Find where the given text appears and provide that cell's center as [x, y] coordinate. 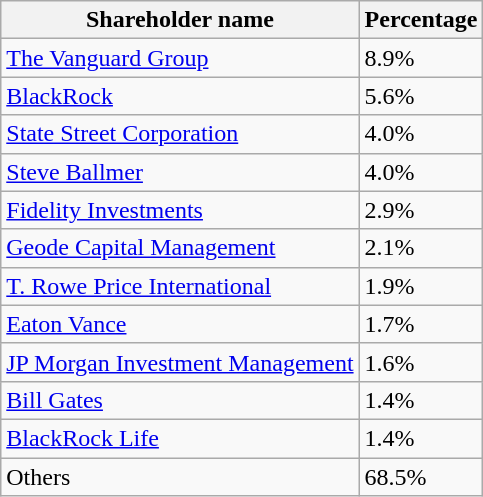
8.9% [421, 58]
Shareholder name [180, 20]
State Street Corporation [180, 134]
5.6% [421, 96]
Geode Capital Management [180, 248]
1.7% [421, 324]
Fidelity Investments [180, 210]
1.9% [421, 286]
2.9% [421, 210]
Steve Ballmer [180, 172]
2.1% [421, 248]
T. Rowe Price International [180, 286]
Others [180, 477]
The Vanguard Group [180, 58]
Bill Gates [180, 400]
Percentage [421, 20]
BlackRock Life [180, 438]
Eaton Vance [180, 324]
1.6% [421, 362]
JP Morgan Investment Management [180, 362]
68.5% [421, 477]
BlackRock [180, 96]
